Find where the given text appears and provide that cell's center as [x, y] coordinate. 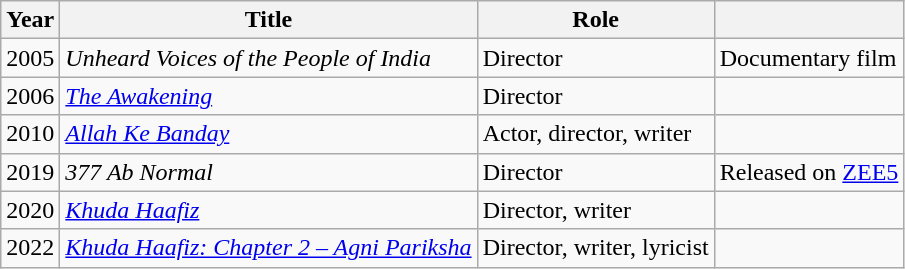
Actor, director, writer [596, 134]
Documentary film [809, 58]
Director, writer [596, 210]
Unheard Voices of the People of India [268, 58]
Released on ZEE5 [809, 172]
2022 [30, 248]
The Awakening [268, 96]
Khuda Haafiz [268, 210]
2019 [30, 172]
2010 [30, 134]
Role [596, 20]
Year [30, 20]
2005 [30, 58]
Title [268, 20]
2020 [30, 210]
2006 [30, 96]
Allah Ke Banday [268, 134]
377 Ab Normal [268, 172]
Khuda Haafiz: Chapter 2 – Agni Pariksha [268, 248]
Director, writer, lyricist [596, 248]
